Extract the (X, Y) coordinate from the center of the cell holding the provided text.  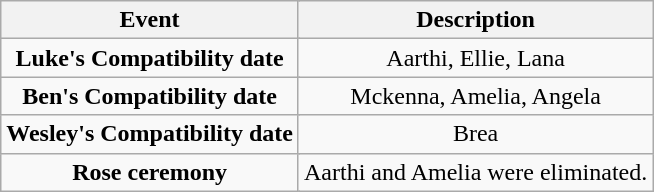
Event (150, 20)
Wesley's Compatibility date (150, 134)
Mckenna, Amelia, Angela (475, 96)
Description (475, 20)
Aarthi, Ellie, Lana (475, 58)
Aarthi and Amelia were eliminated. (475, 172)
Luke's Compatibility date (150, 58)
Ben's Compatibility date (150, 96)
Brea (475, 134)
Rose ceremony (150, 172)
